Identify which cell holds the provided text, then report its [x, y] central coordinate. 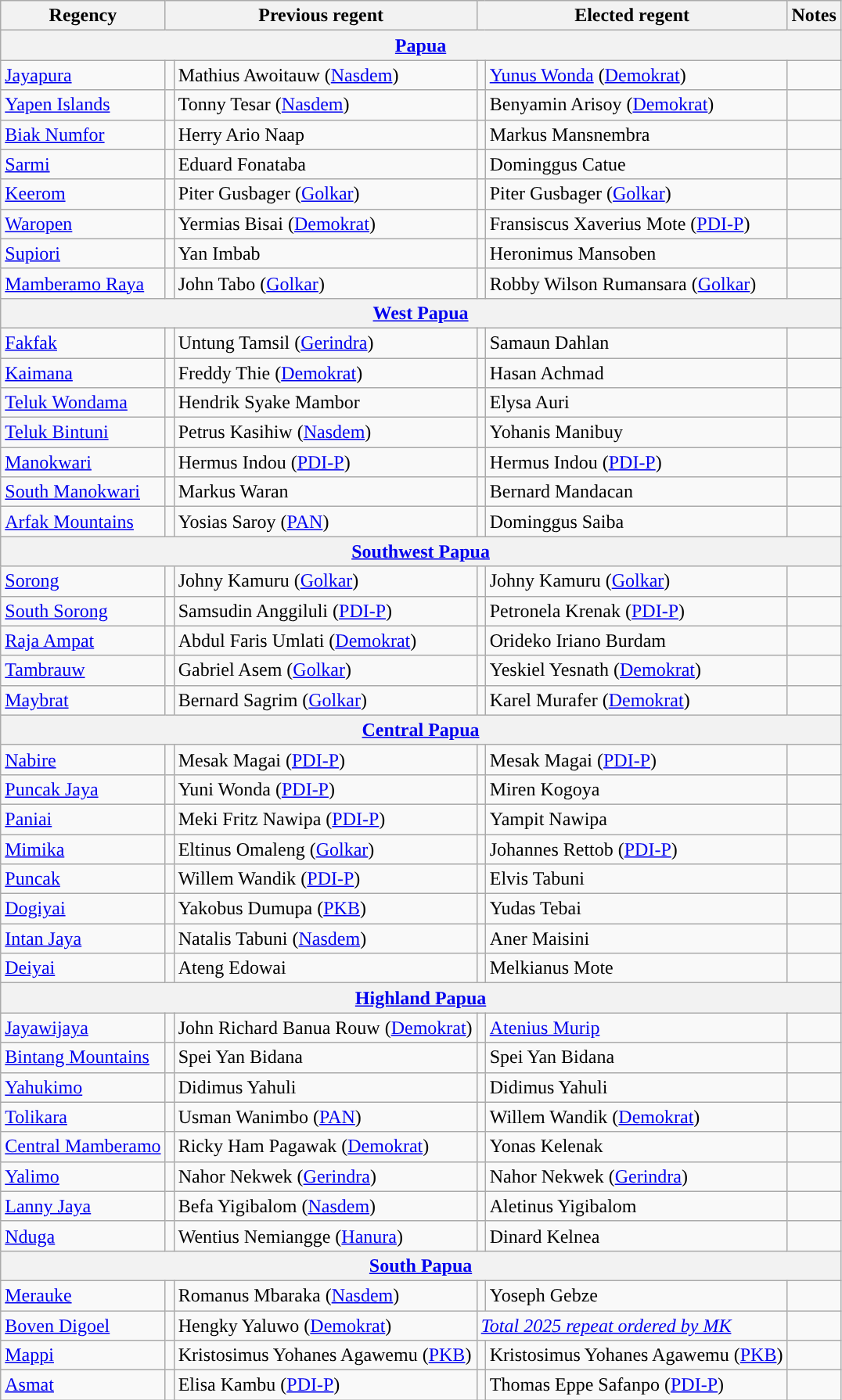
Heronimus Mansoben [636, 253]
Natalis Tabuni (Nasdem) [326, 939]
Keerom [83, 194]
Teluk Wondama [83, 403]
Raja Ampat [83, 641]
Asmat [83, 1385]
Mathius Awoitauw (Nasdem) [326, 75]
Samsudin Anggiluli (PDI-P) [326, 611]
Sarmi [83, 164]
Elysa Auri [636, 403]
Southwest Papua [421, 551]
Wentius Nemiangge (Hanura) [326, 1236]
Johannes Rettob (PDI-P) [636, 849]
Markus Waran [326, 492]
Yermias Bisai (Demokrat) [326, 224]
Freddy Thie (Demokrat) [326, 373]
Petrus Kasihiw (Nasdem) [326, 433]
Kaimana [83, 373]
Bintang Mountains [83, 1057]
Benyamin Arisoy (Demokrat) [636, 105]
Orideko Iriano Burdam [636, 641]
Yohanis Manibuy [636, 433]
Aner Maisini [636, 939]
Elected regent [632, 16]
Sorong [83, 581]
Hengky Yaluwo (Demokrat) [326, 1326]
Romanus Mbaraka (Nasdem) [326, 1295]
Eltinus Omaleng (Golkar) [326, 849]
Melkianus Mote [636, 968]
Yapen Islands [83, 105]
Central Papua [421, 730]
Teluk Bintuni [83, 433]
Karel Murafer (Demokrat) [636, 700]
Tambrauw [83, 670]
Biak Numfor [83, 135]
Markus Mansnembra [636, 135]
Mappi [83, 1355]
Central Mamberamo [83, 1147]
Regency [83, 16]
Ricky Ham Pagawak (Demokrat) [326, 1147]
Bernard Sagrim (Golkar) [326, 700]
Dominggus Saiba [636, 522]
South Manokwari [83, 492]
Fakfak [83, 343]
West Papua [421, 313]
Boven Digoel [83, 1326]
Elvis Tabuni [636, 879]
Yuni Wonda (PDI-P) [326, 789]
Yakobus Dumupa (PKB) [326, 909]
Maybrat [83, 700]
Puncak Jaya [83, 789]
Yunus Wonda (Demokrat) [636, 75]
Total 2025 repeat ordered by MK [632, 1326]
Thomas Eppe Safanpo (PDI-P) [636, 1385]
Robby Wilson Rumansara (Golkar) [636, 283]
Manokwari [83, 462]
Untung Tamsil (Gerindra) [326, 343]
Elisa Kambu (PDI-P) [326, 1385]
Willem Wandik (PDI-P) [326, 879]
Yosias Saroy (PAN) [326, 522]
Ateng Edowai [326, 968]
Usman Wanimbo (PAN) [326, 1117]
Gabriel Asem (Golkar) [326, 670]
Deiyai [83, 968]
Aletinus Yigibalom [636, 1206]
Mimika [83, 849]
Meki Fritz Nawipa (PDI-P) [326, 819]
Jayapura [83, 75]
Paniai [83, 819]
Supiori [83, 253]
Fransiscus Xaverius Mote (PDI-P) [636, 224]
Highland Papua [421, 998]
Dominggus Catue [636, 164]
Petronela Krenak (PDI-P) [636, 611]
Notes [814, 16]
Eduard Fonataba [326, 164]
Intan Jaya [83, 939]
Miren Kogoya [636, 789]
Hendrik Syake Mambor [326, 403]
Arfak Mountains [83, 522]
Merauke [83, 1295]
Lanny Jaya [83, 1206]
Yampit Nawipa [636, 819]
Yahukimo [83, 1087]
John Tabo (Golkar) [326, 283]
Yeskiel Yesnath (Demokrat) [636, 670]
Yudas Tebai [636, 909]
Bernard Mandacan [636, 492]
Tolikara [83, 1117]
Atenius Murip [636, 1028]
Hasan Achmad [636, 373]
Yonas Kelenak [636, 1147]
South Sorong [83, 611]
Puncak [83, 879]
Dogiyai [83, 909]
Jayawijaya [83, 1028]
Tonny Tesar (Nasdem) [326, 105]
Yan Imbab [326, 253]
Herry Ario Naap [326, 135]
South Papua [421, 1265]
Yoseph Gebze [636, 1295]
Samaun Dahlan [636, 343]
Abdul Faris Umlati (Demokrat) [326, 641]
Yalimo [83, 1176]
Papua [421, 45]
Mamberamo Raya [83, 283]
John Richard Banua Rouw (Demokrat) [326, 1028]
Nduga [83, 1236]
Willem Wandik (Demokrat) [636, 1117]
Nabire [83, 759]
Befa Yigibalom (Nasdem) [326, 1206]
Previous regent [321, 16]
Waropen [83, 224]
Dinard Kelnea [636, 1236]
